Scan for the cell matching the given text and deliver its (x, y) coordinate at center. 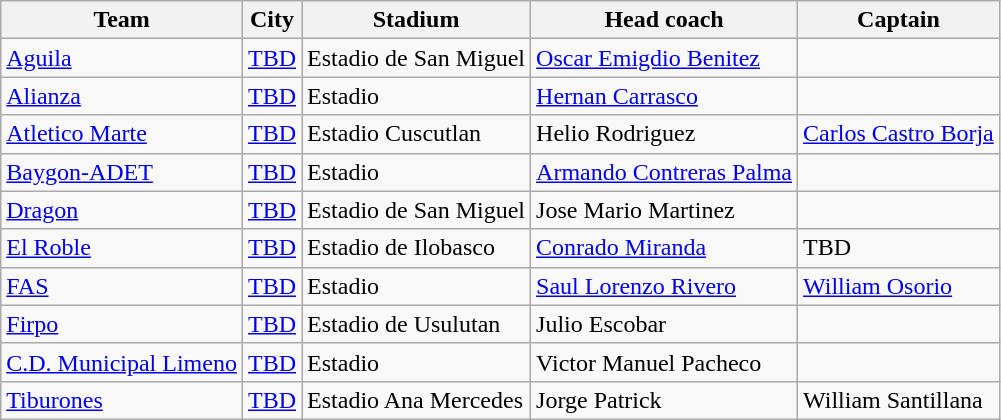
Aguila (122, 58)
Jose Mario Martinez (664, 210)
Head coach (664, 20)
Carlos Castro Borja (899, 134)
Victor Manuel Pacheco (664, 362)
William Santillana (899, 400)
Alianza (122, 96)
Firpo (122, 324)
Estadio Ana Mercedes (416, 400)
Atletico Marte (122, 134)
Jorge Patrick (664, 400)
William Osorio (899, 286)
Helio Rodriguez (664, 134)
City (272, 20)
Estadio Cuscutlan (416, 134)
Conrado Miranda (664, 248)
Dragon (122, 210)
El Roble (122, 248)
C.D. Municipal Limeno (122, 362)
Team (122, 20)
Stadium (416, 20)
Baygon-ADET (122, 172)
Tiburones (122, 400)
FAS (122, 286)
Hernan Carrasco (664, 96)
Saul Lorenzo Rivero (664, 286)
Captain (899, 20)
Estadio de Usulutan (416, 324)
Estadio de Ilobasco (416, 248)
Oscar Emigdio Benitez (664, 58)
Armando Contreras Palma (664, 172)
Julio Escobar (664, 324)
